Search for the cell housing the specified text and yield its [x, y] center coordinate. 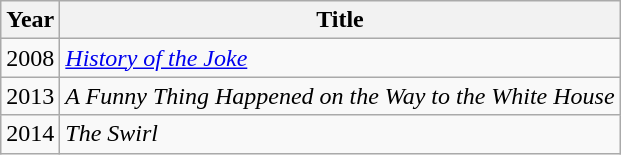
The Swirl [340, 134]
History of the Joke [340, 58]
A Funny Thing Happened on the Way to the White House [340, 96]
2008 [30, 58]
2013 [30, 96]
Year [30, 20]
2014 [30, 134]
Title [340, 20]
